Find where the given text appears and provide that cell's center as (x, y) coordinate. 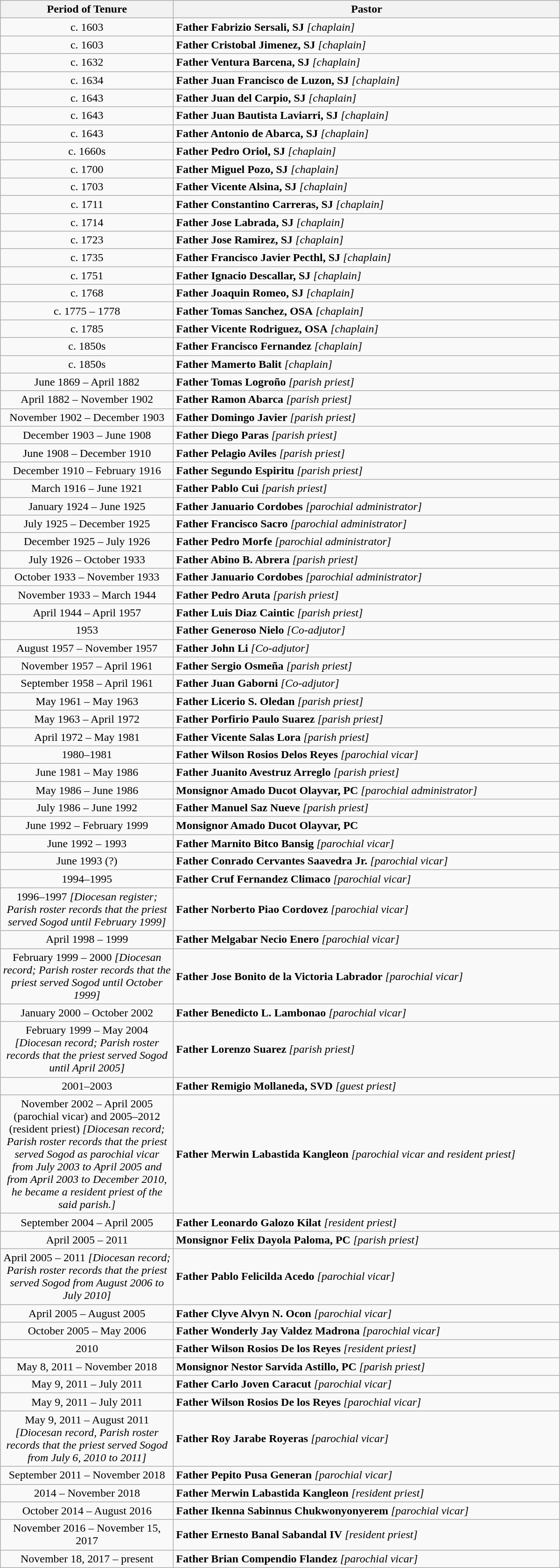
c. 1735 (87, 258)
September 2004 – April 2005 (87, 1222)
c. 1632 (87, 62)
July 1986 – June 1992 (87, 808)
c. 1723 (87, 240)
2014 – November 2018 (87, 1493)
Father Wilson Rosios De los Reyes [resident priest] (367, 1349)
October 2014 – August 2016 (87, 1511)
May 9, 2011 – August 2011 [Diocesan record, Parish roster records that the priest served Sogod from July 6, 2010 to 2011] (87, 1439)
Father Juan Francisco de Luzon, SJ [chaplain] (367, 80)
c. 1711 (87, 204)
Father Mamerto Balit [chaplain] (367, 364)
Father Jose Labrada, SJ [chaplain] (367, 222)
December 1910 – February 1916 (87, 470)
Father Wilson Rosios Delos Reyes [parochial vicar] (367, 754)
December 1925 – July 1926 (87, 542)
May 1961 – May 1963 (87, 701)
Father Conrado Cervantes Saavedra Jr. [parochial vicar] (367, 861)
Father Luis Diaz Caintic [parish priest] (367, 613)
Father Wilson Rosios De los Reyes [parochial vicar] (367, 1402)
c. 1700 (87, 169)
Father Remigio Mollaneda, SVD [guest priest] (367, 1086)
June 1992 – 1993 (87, 843)
Father Juanito Avestruz Arreglo [parish priest] (367, 772)
Father Merwin Labastida Kangleon [resident priest] (367, 1493)
April 2005 – 2011 (87, 1240)
August 1957 – November 1957 (87, 648)
Father Constantino Carreras, SJ [chaplain] (367, 204)
April 1882 – November 1902 (87, 400)
Father Juan del Carpio, SJ [chaplain] (367, 98)
June 1908 – December 1910 (87, 453)
Father Leonardo Galozo Kilat [resident priest] (367, 1222)
April 2005 – 2011 [Diocesan record; Parish roster records that the priest served Sogod from August 2006 to July 2010] (87, 1277)
April 1972 – May 1981 (87, 737)
Father Roy Jarabe Royeras [parochial vicar] (367, 1439)
Father Merwin Labastida Kangleon [parochial vicar and resident priest] (367, 1154)
Father Melgabar Necio Enero [parochial vicar] (367, 939)
Father Vicente Salas Lora [parish priest] (367, 737)
April 1998 – 1999 (87, 939)
2001–2003 (87, 1086)
May 1986 – June 1986 (87, 790)
Father Diego Paras [parish priest] (367, 435)
c. 1660s (87, 151)
February 1999 – 2000 [Diocesan record; Parish roster records that the priest served Sogod until October 1999] (87, 976)
c. 1768 (87, 293)
Father Pedro Aruta [parish priest] (367, 595)
November 1933 – March 1944 (87, 595)
November 2016 – November 15, 2017 (87, 1535)
Father Francisco Fernandez [chaplain] (367, 346)
Father Generoso Nielo [Co-adjutor] (367, 630)
Period of Tenure (87, 9)
Father Clyve Alvyn N. Ocon [parochial vicar] (367, 1313)
Monsignor Amado Ducot Olayvar, PC [parochial administrator] (367, 790)
Father John Li [Co-adjutor] (367, 648)
Father Norberto Piao Cordovez [parochial vicar] (367, 909)
c. 1703 (87, 187)
1996–1997 [Diocesan register; Parish roster records that the priest served Sogod until February 1999] (87, 909)
November 18, 2017 – present (87, 1559)
c. 1751 (87, 276)
Father Tomas Logroño [parish priest] (367, 382)
October 1933 – November 1933 (87, 577)
November 1902 – December 1903 (87, 417)
Father Licerio S. Oledan [parish priest] (367, 701)
Monsignor Felix Dayola Paloma, PC [parish priest] (367, 1240)
Father Pablo Felicilda Acedo [parochial vicar] (367, 1277)
May 1963 – April 1972 (87, 719)
1980–1981 (87, 754)
September 1958 – April 1961 (87, 684)
Father Ikenna Sabinnus Chukwonyonyerem [parochial vicar] (367, 1511)
June 1993 (?) (87, 861)
Father Ignacio Descallar, SJ [chaplain] (367, 276)
2010 (87, 1349)
c. 1634 (87, 80)
June 1869 – April 1882 (87, 382)
Monsignor Amado Ducot Olayvar, PC (367, 826)
January 2000 – October 2002 (87, 1013)
Father Carlo Joven Caracut [parochial vicar] (367, 1384)
Father Antonio de Abarca, SJ [chaplain] (367, 133)
Father Marnito Bitco Bansig [parochial vicar] (367, 843)
Father Cruf Fernandez Climaco [parochial vicar] (367, 879)
1994–1995 (87, 879)
Father Fabrizio Sersali, SJ [chaplain] (367, 27)
1953 (87, 630)
Father Pepito Pusa Generan [parochial vicar] (367, 1475)
January 1924 – June 1925 (87, 506)
Father Porfirio Paulo Suarez [parish priest] (367, 719)
April 1944 – April 1957 (87, 613)
November 1957 – April 1961 (87, 666)
September 2011 – November 2018 (87, 1475)
Father Domingo Javier [parish priest] (367, 417)
Father Pedro Morfe [parochial administrator] (367, 542)
Father Pedro Oriol, SJ [chaplain] (367, 151)
Father Jose Ramirez, SJ [chaplain] (367, 240)
July 1926 – October 1933 (87, 560)
Father Jose Bonito de la Victoria Labrador [parochial vicar] (367, 976)
Pastor (367, 9)
February 1999 – May 2004 [Diocesan record; Parish roster records that the priest served Sogod until April 2005] (87, 1049)
Father Pelagio Aviles [parish priest] (367, 453)
Monsignor Nestor Sarvida Astillo, PC [parish priest] (367, 1367)
Father Tomas Sanchez, OSA [chaplain] (367, 311)
Father Vicente Alsina, SJ [chaplain] (367, 187)
Father Francisco Javier Pecthl, SJ [chaplain] (367, 258)
April 2005 – August 2005 (87, 1313)
Father Juan Gaborni [Co-adjutor] (367, 684)
June 1981 – May 1986 (87, 772)
Father Ernesto Banal Sabandal IV [resident priest] (367, 1535)
December 1903 – June 1908 (87, 435)
October 2005 – May 2006 (87, 1331)
Father Miguel Pozo, SJ [chaplain] (367, 169)
Father Abino B. Abrera [parish priest] (367, 560)
Father Lorenzo Suarez [parish priest] (367, 1049)
Father Juan Bautista Laviarri, SJ [chaplain] (367, 116)
May 8, 2011 – November 2018 (87, 1367)
Father Ramon Abarca [parish priest] (367, 400)
Father Vicente Rodriguez, OSA [chaplain] (367, 329)
Father Manuel Saz Nueve [parish priest] (367, 808)
Father Wonderly Jay Valdez Madrona [parochial vicar] (367, 1331)
July 1925 – December 1925 (87, 524)
c. 1775 – 1778 (87, 311)
Father Joaquin Romeo, SJ [chaplain] (367, 293)
Father Benedicto L. Lambonao [parochial vicar] (367, 1013)
c. 1714 (87, 222)
Father Ventura Barcena, SJ [chaplain] (367, 62)
March 1916 – June 1921 (87, 488)
Father Segundo Espiritu [parish priest] (367, 470)
June 1992 – February 1999 (87, 826)
Father Francisco Sacro [parochial administrator] (367, 524)
Father Cristobal Jimenez, SJ [chaplain] (367, 45)
Father Brian Compendio Flandez [parochial vicar] (367, 1559)
c. 1785 (87, 329)
Father Pablo Cui [parish priest] (367, 488)
Father Sergio Osmeña [parish priest] (367, 666)
